Output the [X, Y] coordinate of the center of the cell containing the given text.  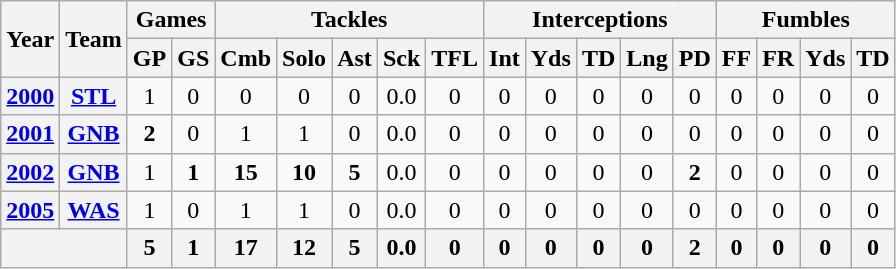
GS [194, 58]
2002 [30, 172]
2000 [30, 96]
FF [736, 58]
15 [246, 172]
GP [149, 58]
Games [170, 20]
Cmb [246, 58]
Interceptions [600, 20]
Fumbles [806, 20]
10 [304, 172]
Year [30, 39]
Sck [401, 58]
2001 [30, 134]
WAS [94, 210]
2005 [30, 210]
FR [778, 58]
TFL [455, 58]
STL [94, 96]
12 [304, 248]
Team [94, 39]
Tackles [350, 20]
Ast [355, 58]
Lng [647, 58]
Int [505, 58]
PD [694, 58]
17 [246, 248]
Solo [304, 58]
